Identify which cell holds the provided text, then report its [x, y] central coordinate. 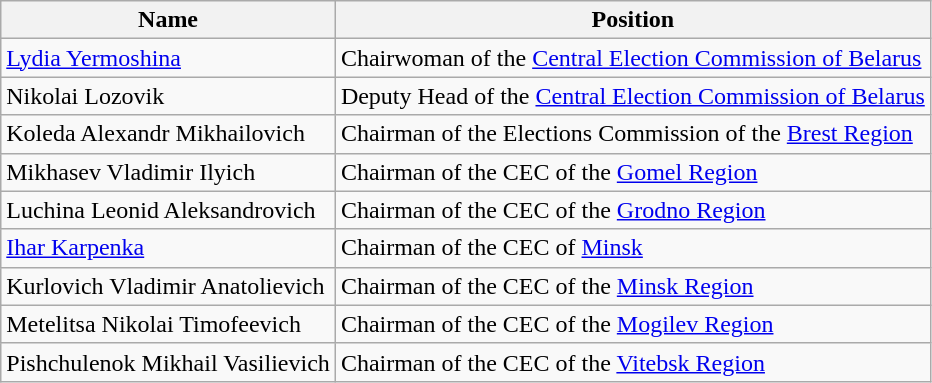
Lydia Yermoshina [168, 58]
Chairman of the CEC of the Mogilev Region [632, 324]
Mikhasev Vladimir Ilyich [168, 172]
Chairman of the CEC of the Grodno Region [632, 210]
Chairman of the CEC of Minsk [632, 248]
Chairman of the CEC of the Minsk Region [632, 286]
Chairman of the CEC of the Gomel Region [632, 172]
Chairman of the CEC of the Vitebsk Region [632, 362]
Koleda Alexandr Mikhailovich [168, 134]
Position [632, 20]
Name [168, 20]
Chairman of the Elections Commission of the Brest Region [632, 134]
Nikolai Lozovik [168, 96]
Kurlovich Vladimir Anatolievich [168, 286]
Pishchulenok Mikhail Vasilievich [168, 362]
Ihar Karpenka [168, 248]
Luchina Leonid Aleksandrovich [168, 210]
Deputy Head of the Central Election Commission of Belarus [632, 96]
Chairwoman of the Central Election Commission of Belarus [632, 58]
Metelitsa Nikolai Timofeevich [168, 324]
